Identify which cell holds the provided text, then report its (X, Y) central coordinate. 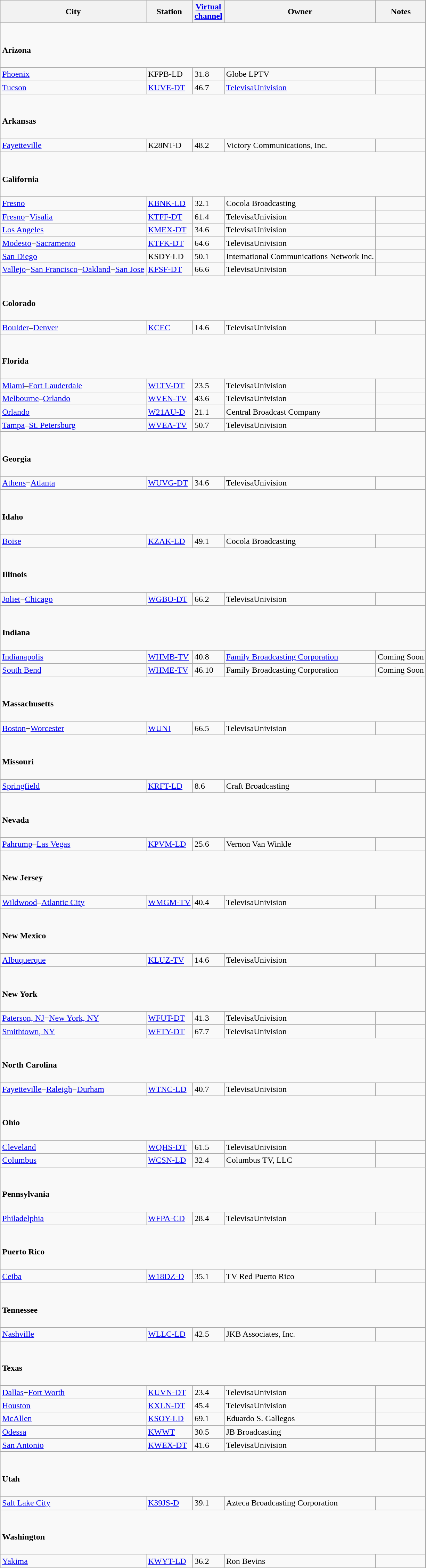
Missouri (213, 757)
46.7 (208, 88)
Indianapolis (73, 657)
Wildwood–Atlantic City (73, 902)
Owner (300, 12)
KWYT-LD (169, 1561)
WHME-TV (169, 670)
Boise (73, 541)
KBNK-LD (169, 204)
30.5 (208, 1432)
Los Angeles (73, 230)
Colorado (213, 299)
Texas (213, 1363)
KWEX-DT (169, 1445)
W18DZ-D (169, 1276)
WGBO-DT (169, 599)
Albuquerque (73, 960)
69.1 (208, 1419)
8.6 (208, 786)
67.7 (208, 1031)
Melbourne–Orlando (73, 399)
W21AU-D (169, 412)
KFPB-LD (169, 74)
Smithtown, NY (73, 1031)
International Communications Network Inc. (300, 256)
Salt Lake City (73, 1503)
Fayetteville (73, 146)
40.8 (208, 657)
Azteca Broadcasting Corporation (300, 1503)
San Diego (73, 256)
KUVE-DT (169, 88)
South Bend (73, 670)
WLTV-DT (169, 385)
K28NT-D (169, 146)
Illinois (213, 570)
Boulder–Denver (73, 327)
Nevada (213, 815)
Fresno−Visalia (73, 217)
Fayetteville−Raleigh−Durham (73, 1089)
McAllen (73, 1419)
Yakima (73, 1561)
KCEC (169, 327)
32.4 (208, 1160)
Notes (401, 12)
Athens−Atlanta (73, 483)
New York (213, 989)
Idaho (213, 512)
66.2 (208, 599)
KPVM-LD (169, 844)
40.7 (208, 1089)
66.6 (208, 269)
KXLN-DT (169, 1405)
WHMB-TV (169, 657)
WFPA-CD (169, 1218)
Dallas−Fort Worth (73, 1392)
31.8 (208, 74)
WVEA-TV (169, 425)
KFSF-DT (169, 269)
Miami–Fort Lauderdale (73, 385)
Ron Bevins (300, 1561)
48.2 (208, 146)
Utah (213, 1474)
Arkansas (213, 117)
New Mexico (213, 931)
WMGM-TV (169, 902)
Philadelphia (73, 1218)
KMEX-DT (169, 230)
Nashville (73, 1334)
JB Broadcasting (300, 1432)
39.1 (208, 1503)
32.1 (208, 204)
Modesto−Sacramento (73, 243)
KUVN-DT (169, 1392)
28.4 (208, 1218)
61.5 (208, 1147)
Fresno (73, 204)
41.3 (208, 1018)
Eduardo S. Gallegos (300, 1419)
Pennsylvania (213, 1189)
TV Red Puerto Rico (300, 1276)
KZAK-LD (169, 541)
Puerto Rico (213, 1247)
WFTY-DT (169, 1031)
KRFT-LD (169, 786)
Station (169, 12)
KTFF-DT (169, 217)
Victory Communications, Inc. (300, 146)
Ceiba (73, 1276)
Vallejo−San Francisco−Oakland−San Jose (73, 269)
KTFK-DT (169, 243)
Columbus TV, LLC (300, 1160)
23.4 (208, 1392)
36.2 (208, 1561)
North Carolina (213, 1060)
Phoenix (73, 74)
Pahrump–Las Vegas (73, 844)
Virtualchannel (208, 12)
42.5 (208, 1334)
41.6 (208, 1445)
New Jersey (213, 873)
Paterson, NJ−New York, NY (73, 1018)
WQHS-DT (169, 1147)
Orlando (73, 412)
Tampa–St. Petersburg (73, 425)
49.1 (208, 541)
KSOY-LD (169, 1419)
Ohio (213, 1118)
66.5 (208, 728)
45.4 (208, 1405)
Columbus (73, 1160)
Craft Broadcasting (300, 786)
Cleveland (73, 1147)
25.6 (208, 844)
Odessa (73, 1432)
WVEN-TV (169, 399)
Florida (213, 356)
WUNI (169, 728)
San Antonio (73, 1445)
Springfield (73, 786)
Georgia (213, 454)
California (213, 174)
KLUZ-TV (169, 960)
Vernon Van Winkle (300, 844)
35.1 (208, 1276)
40.4 (208, 902)
Tennessee (213, 1305)
Massachusetts (213, 699)
21.1 (208, 412)
43.6 (208, 399)
64.6 (208, 243)
K39JS-D (169, 1503)
Washington (213, 1532)
Joliet−Chicago (73, 599)
WUVG-DT (169, 483)
WLLC-LD (169, 1334)
Globe LPTV (300, 74)
Central Broadcast Company (300, 412)
46.10 (208, 670)
KWWT (169, 1432)
Tucson (73, 88)
WCSN-LD (169, 1160)
KSDY-LD (169, 256)
Arizona (213, 45)
61.4 (208, 217)
23.5 (208, 385)
WTNC-LD (169, 1089)
City (73, 12)
50.7 (208, 425)
Indiana (213, 628)
Boston−Worcester (73, 728)
WFUT-DT (169, 1018)
Houston (73, 1405)
50.1 (208, 256)
JKB Associates, Inc. (300, 1334)
